Scan for the cell matching the given text and deliver its [x, y] coordinate at center. 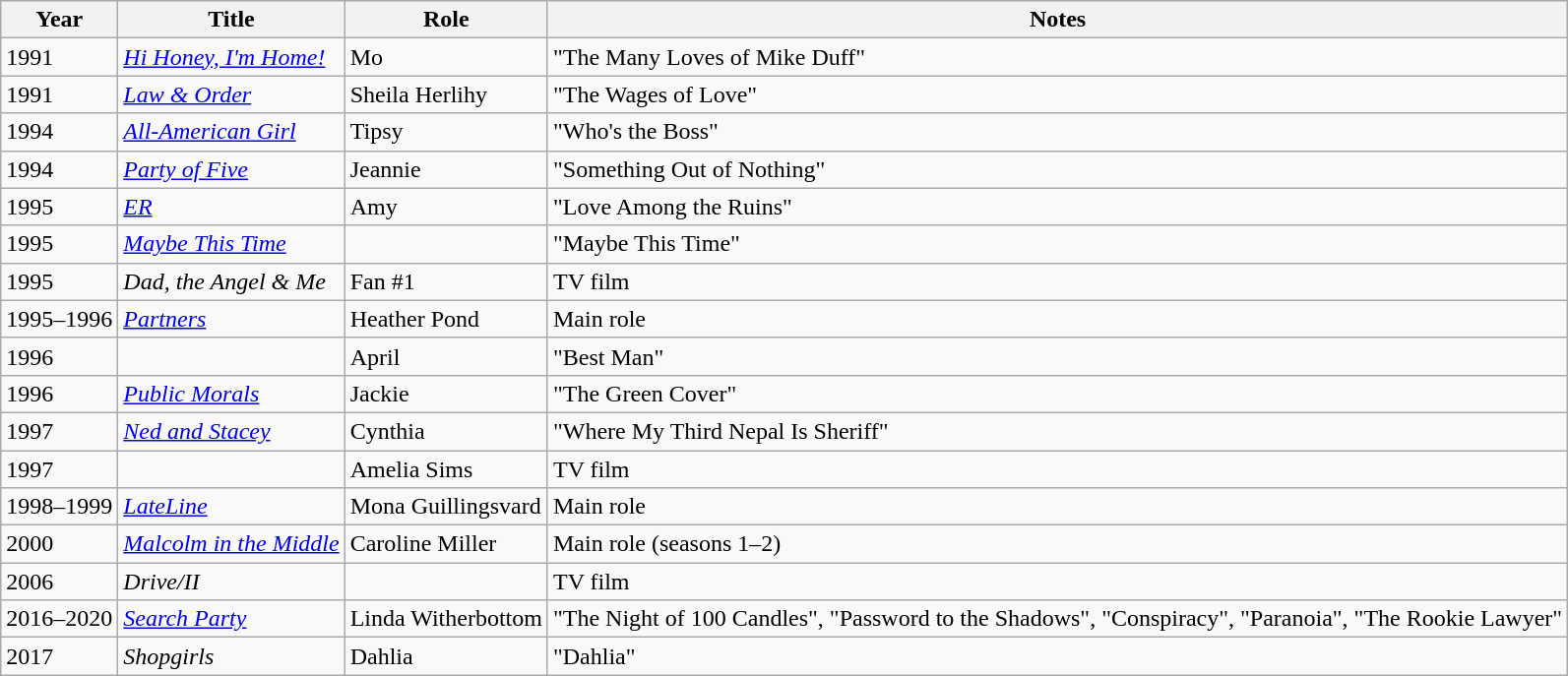
"The Night of 100 Candles", "Password to the Shadows", "Conspiracy", "Paranoia", "The Rookie Lawyer" [1057, 619]
Linda Witherbottom [446, 619]
All-American Girl [231, 132]
Party of Five [231, 169]
Jackie [446, 394]
2017 [59, 656]
Law & Order [231, 94]
Public Morals [231, 394]
1998–1999 [59, 507]
ER [231, 207]
Search Party [231, 619]
2006 [59, 582]
2000 [59, 544]
Role [446, 20]
"Dahlia" [1057, 656]
April [446, 356]
Dad, the Angel & Me [231, 281]
LateLine [231, 507]
Main role (seasons 1–2) [1057, 544]
Tipsy [446, 132]
Amelia Sims [446, 469]
"Where My Third Nepal Is Sheriff" [1057, 431]
2016–2020 [59, 619]
Fan #1 [446, 281]
Dahlia [446, 656]
Maybe This Time [231, 244]
"The Many Loves of Mike Duff" [1057, 57]
Malcolm in the Middle [231, 544]
"Maybe This Time" [1057, 244]
"The Green Cover" [1057, 394]
Title [231, 20]
Cynthia [446, 431]
Hi Honey, I'm Home! [231, 57]
Notes [1057, 20]
Shopgirls [231, 656]
Mona Guillingsvard [446, 507]
Jeannie [446, 169]
1995–1996 [59, 319]
Partners [231, 319]
Sheila Herlihy [446, 94]
Heather Pond [446, 319]
"The Wages of Love" [1057, 94]
Caroline Miller [446, 544]
Drive/II [231, 582]
Ned and Stacey [231, 431]
Year [59, 20]
"Best Man" [1057, 356]
Mo [446, 57]
"Who's the Boss" [1057, 132]
"Love Among the Ruins" [1057, 207]
Amy [446, 207]
"Something Out of Nothing" [1057, 169]
